Detect which cell encompasses the target text, then output its [X, Y] center coordinate. 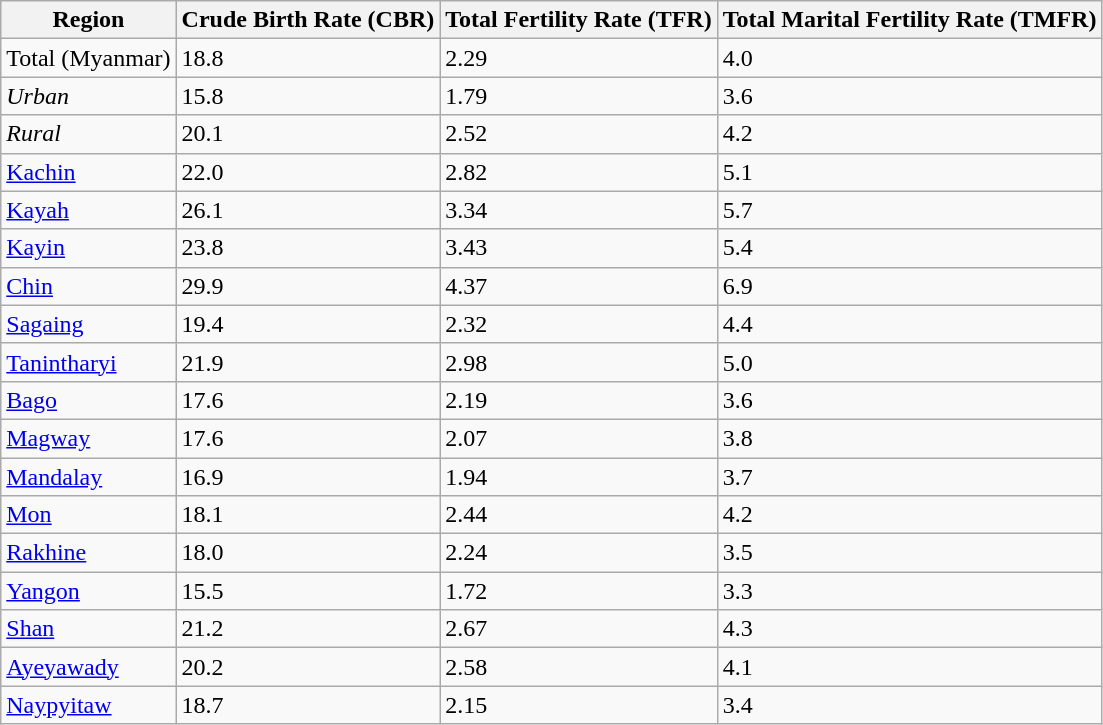
2.15 [578, 705]
4.4 [910, 324]
2.52 [578, 134]
Kayin [88, 248]
20.2 [308, 667]
4.37 [578, 286]
Total (Myanmar) [88, 58]
3.8 [910, 438]
Total Marital Fertility Rate (TMFR) [910, 20]
2.58 [578, 667]
21.2 [308, 629]
21.9 [308, 362]
Yangon [88, 591]
26.1 [308, 210]
4.3 [910, 629]
3.5 [910, 553]
15.8 [308, 96]
4.1 [910, 667]
1.94 [578, 477]
3.34 [578, 210]
2.32 [578, 324]
2.29 [578, 58]
Bago [88, 400]
18.1 [308, 515]
5.1 [910, 172]
18.0 [308, 553]
15.5 [308, 591]
2.24 [578, 553]
Naypyitaw [88, 705]
20.1 [308, 134]
16.9 [308, 477]
6.9 [910, 286]
5.0 [910, 362]
1.72 [578, 591]
18.8 [308, 58]
2.82 [578, 172]
Shan [88, 629]
2.98 [578, 362]
Tanintharyi [88, 362]
2.44 [578, 515]
1.79 [578, 96]
Sagaing [88, 324]
Mandalay [88, 477]
29.9 [308, 286]
3.43 [578, 248]
5.7 [910, 210]
5.4 [910, 248]
Mon [88, 515]
Region [88, 20]
Total Fertility Rate (TFR) [578, 20]
3.4 [910, 705]
Ayeyawady [88, 667]
Rakhine [88, 553]
2.19 [578, 400]
2.07 [578, 438]
Chin [88, 286]
4.0 [910, 58]
3.3 [910, 591]
Urban [88, 96]
2.67 [578, 629]
Kachin [88, 172]
23.8 [308, 248]
Rural [88, 134]
19.4 [308, 324]
18.7 [308, 705]
22.0 [308, 172]
3.7 [910, 477]
Kayah [88, 210]
Crude Birth Rate (CBR) [308, 20]
Magway [88, 438]
